Determine the (X, Y) coordinate at the center of the cell enclosing the given text.  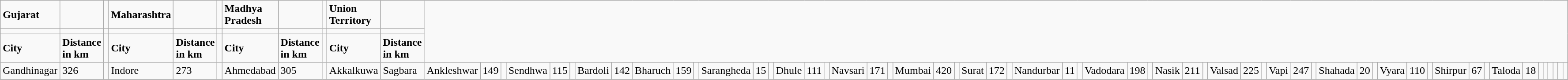
Ahmedabad (250, 71)
171 (878, 71)
18 (1531, 71)
149 (491, 71)
Taloda (1506, 71)
420 (944, 71)
11 (1070, 71)
Sarangheda (726, 71)
Shirpur (1451, 71)
Gandhinagar (30, 71)
247 (1301, 71)
111 (814, 71)
172 (997, 71)
67 (1477, 71)
Vadodara (1104, 71)
Madhya Pradesh (250, 15)
Ankleshwar (452, 71)
Valsad (1224, 71)
Navsari (848, 71)
Maharashtra (141, 15)
211 (1192, 71)
Akkalkuwa (354, 71)
Nandurbar (1037, 71)
225 (1251, 71)
305 (300, 71)
273 (195, 71)
326 (82, 71)
Union Territory (354, 15)
159 (683, 71)
20 (1365, 71)
Vyara (1392, 71)
Vapi (1278, 71)
15 (761, 71)
115 (560, 71)
Mumbai (913, 71)
142 (622, 71)
Bardoli (593, 71)
Dhule (789, 71)
198 (1137, 71)
Surat (973, 71)
Nasik (1167, 71)
Bharuch (652, 71)
Sagbara (403, 71)
Gujarat (30, 15)
Sendhwa (528, 71)
110 (1417, 71)
Indore (141, 71)
Shahada (1337, 71)
